Determine the [X, Y] coordinate at the center of the cell enclosing the given text.  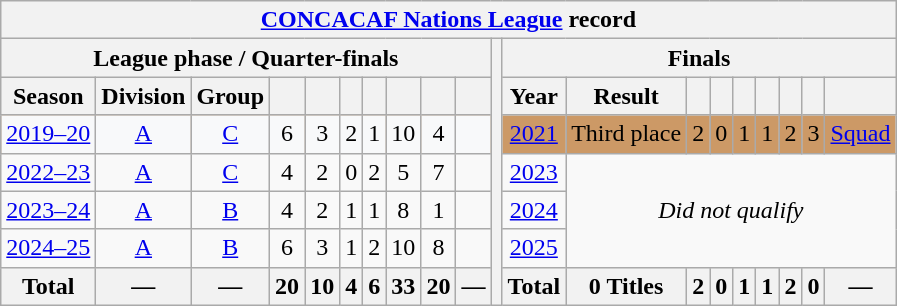
League phase / Quarter-finals [246, 58]
Squad [860, 134]
2022–23 [48, 172]
Did not qualify [731, 210]
2023–24 [48, 210]
Third place [626, 134]
Division [144, 96]
2021 [534, 134]
5 [404, 172]
CONCACAF Nations League record [448, 20]
7 [438, 172]
2019–20 [48, 134]
Year [534, 96]
2024 [534, 210]
2023 [534, 172]
33 [404, 286]
0 Titles [626, 286]
2024–25 [48, 248]
Finals [699, 58]
Group [230, 96]
Result [626, 96]
2025 [534, 248]
Season [48, 96]
